Find where the given text appears and provide that cell's center as [X, Y] coordinate. 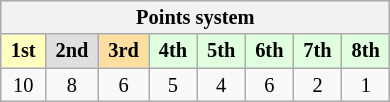
3rd [123, 51]
5th [221, 51]
5 [173, 85]
4 [221, 85]
8th [366, 51]
1 [366, 85]
1st [24, 51]
8 [72, 85]
2nd [72, 51]
6th [269, 51]
10 [24, 85]
7th [317, 51]
4th [173, 51]
2 [317, 85]
Points system [196, 17]
